Locate the cell with the specified text and output its [X, Y] center coordinate. 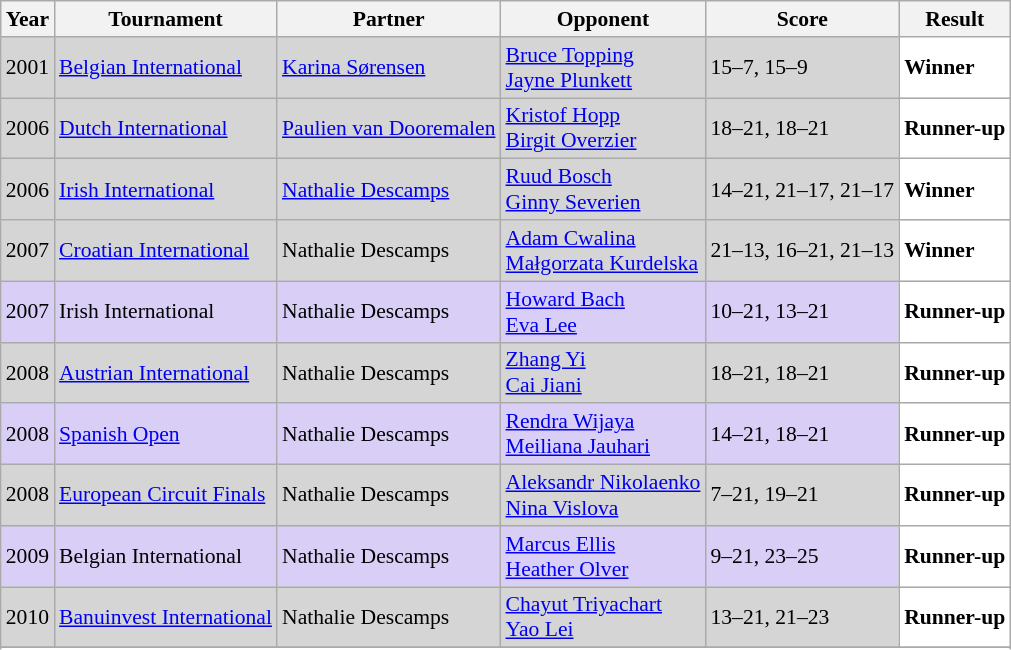
2001 [28, 68]
Karina Sørensen [389, 68]
Tournament [166, 19]
14–21, 21–17, 21–17 [802, 190]
Adam Cwalina Małgorzata Kurdelska [604, 250]
2009 [28, 556]
Result [954, 19]
Year [28, 19]
14–21, 18–21 [802, 434]
2010 [28, 618]
Chayut Triyachart Yao Lei [604, 618]
15–7, 15–9 [802, 68]
Spanish Open [166, 434]
Kristof Hopp Birgit Overzier [604, 128]
13–21, 21–23 [802, 618]
Partner [389, 19]
Aleksandr Nikolaenko Nina Vislova [604, 496]
Score [802, 19]
10–21, 13–21 [802, 312]
Banuinvest International [166, 618]
9–21, 23–25 [802, 556]
Marcus Ellis Heather Olver [604, 556]
European Circuit Finals [166, 496]
Rendra Wijaya Meiliana Jauhari [604, 434]
7–21, 19–21 [802, 496]
Opponent [604, 19]
Austrian International [166, 372]
Zhang Yi Cai Jiani [604, 372]
Bruce Topping Jayne Plunkett [604, 68]
21–13, 16–21, 21–13 [802, 250]
Paulien van Dooremalen [389, 128]
Ruud Bosch Ginny Severien [604, 190]
Dutch International [166, 128]
Howard Bach Eva Lee [604, 312]
Croatian International [166, 250]
